Pinpoint the cell where the given text exists, returning its [X, Y] midpoint coordinate. 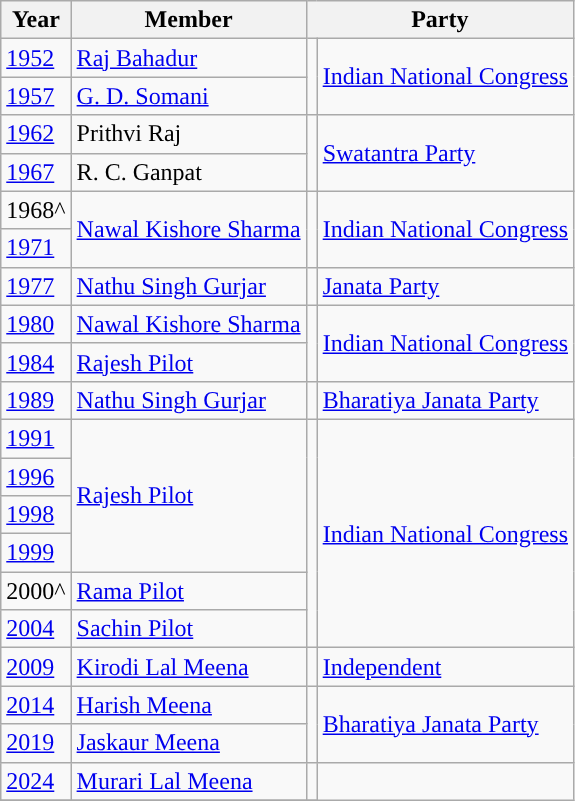
Member [188, 20]
1989 [36, 400]
1952 [36, 58]
R. C. Ganpat [188, 172]
1980 [36, 324]
Swatantra Party [445, 153]
Party [440, 20]
1957 [36, 96]
1991 [36, 438]
Rama Pilot [188, 591]
Year [36, 20]
1984 [36, 362]
Janata Party [445, 286]
1962 [36, 134]
2009 [36, 667]
1967 [36, 172]
1971 [36, 248]
Raj Bahadur [188, 58]
Kirodi Lal Meena [188, 667]
1999 [36, 553]
2019 [36, 743]
Independent [445, 667]
1998 [36, 515]
Sachin Pilot [188, 629]
Harish Meena [188, 705]
Jaskaur Meena [188, 743]
1968^ [36, 210]
2014 [36, 705]
2004 [36, 629]
G. D. Somani [188, 96]
1996 [36, 477]
Prithvi Raj [188, 134]
2024 [36, 781]
Murari Lal Meena [188, 781]
2000^ [36, 591]
1977 [36, 286]
